Capture the cell that displays the provided text and extract its (x, y) central coordinate. 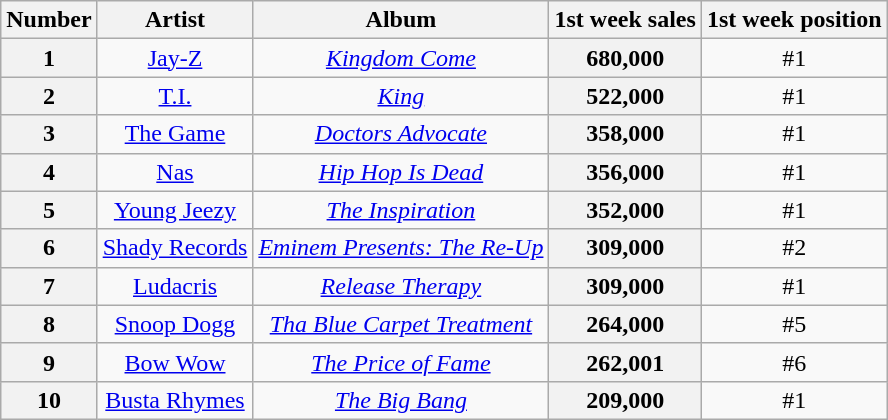
#5 (794, 324)
The Game (175, 134)
6 (49, 248)
2 (49, 96)
680,000 (625, 58)
Artist (175, 20)
4 (49, 172)
Shady Records (175, 248)
1st week position (794, 20)
T.I. (175, 96)
Busta Rhymes (175, 400)
Kingdom Come (401, 58)
Release Therapy (401, 286)
Doctors Advocate (401, 134)
The Price of Fame (401, 362)
Album (401, 20)
356,000 (625, 172)
358,000 (625, 134)
Tha Blue Carpet Treatment (401, 324)
Jay-Z (175, 58)
Snoop Dogg (175, 324)
Ludacris (175, 286)
7 (49, 286)
8 (49, 324)
262,001 (625, 362)
Hip Hop Is Dead (401, 172)
522,000 (625, 96)
#6 (794, 362)
Bow Wow (175, 362)
9 (49, 362)
The Big Bang (401, 400)
Young Jeezy (175, 210)
3 (49, 134)
The Inspiration (401, 210)
209,000 (625, 400)
Number (49, 20)
352,000 (625, 210)
#2 (794, 248)
5 (49, 210)
King (401, 96)
264,000 (625, 324)
1st week sales (625, 20)
1 (49, 58)
Eminem Presents: The Re-Up (401, 248)
10 (49, 400)
Nas (175, 172)
